Return the [x, y] coordinate for the center point of the cell that contains the specified text.  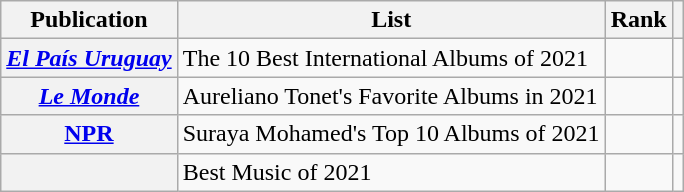
Suraya Mohamed's Top 10 Albums of 2021 [391, 134]
El País Uruguay [89, 58]
List [391, 20]
The 10 Best International Albums of 2021 [391, 58]
Publication [89, 20]
NPR [89, 134]
Le Monde [89, 96]
Rank [638, 20]
Best Music of 2021 [391, 172]
Aureliano Tonet's Favorite Albums in 2021 [391, 96]
